Locate the cell with the specified text and output its (X, Y) center coordinate. 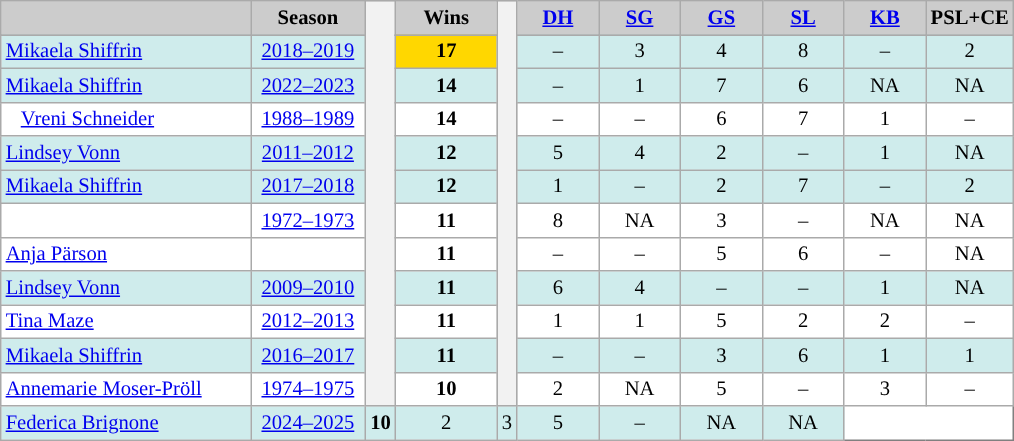
2011–2012 (308, 153)
SG (640, 17)
DH (558, 17)
SL (803, 17)
2012–2013 (308, 321)
Federica Brignone (126, 423)
1974–1975 (308, 389)
2022–2023 (308, 85)
GS (721, 17)
Annemarie Moser-Pröll (126, 389)
KB (885, 17)
2009–2010 (308, 287)
Tina Maze (126, 321)
Wins (446, 17)
1972–1973 (308, 220)
PSL+CE (970, 17)
2018–2019 (308, 51)
Anja Pärson (126, 254)
17 (446, 51)
Season (308, 17)
2017–2018 (308, 186)
1988–1989 (308, 119)
Vreni Schneider (126, 119)
2016–2017 (308, 355)
2024–2025 (308, 423)
